Locate the cell with the specified text and output its [x, y] center coordinate. 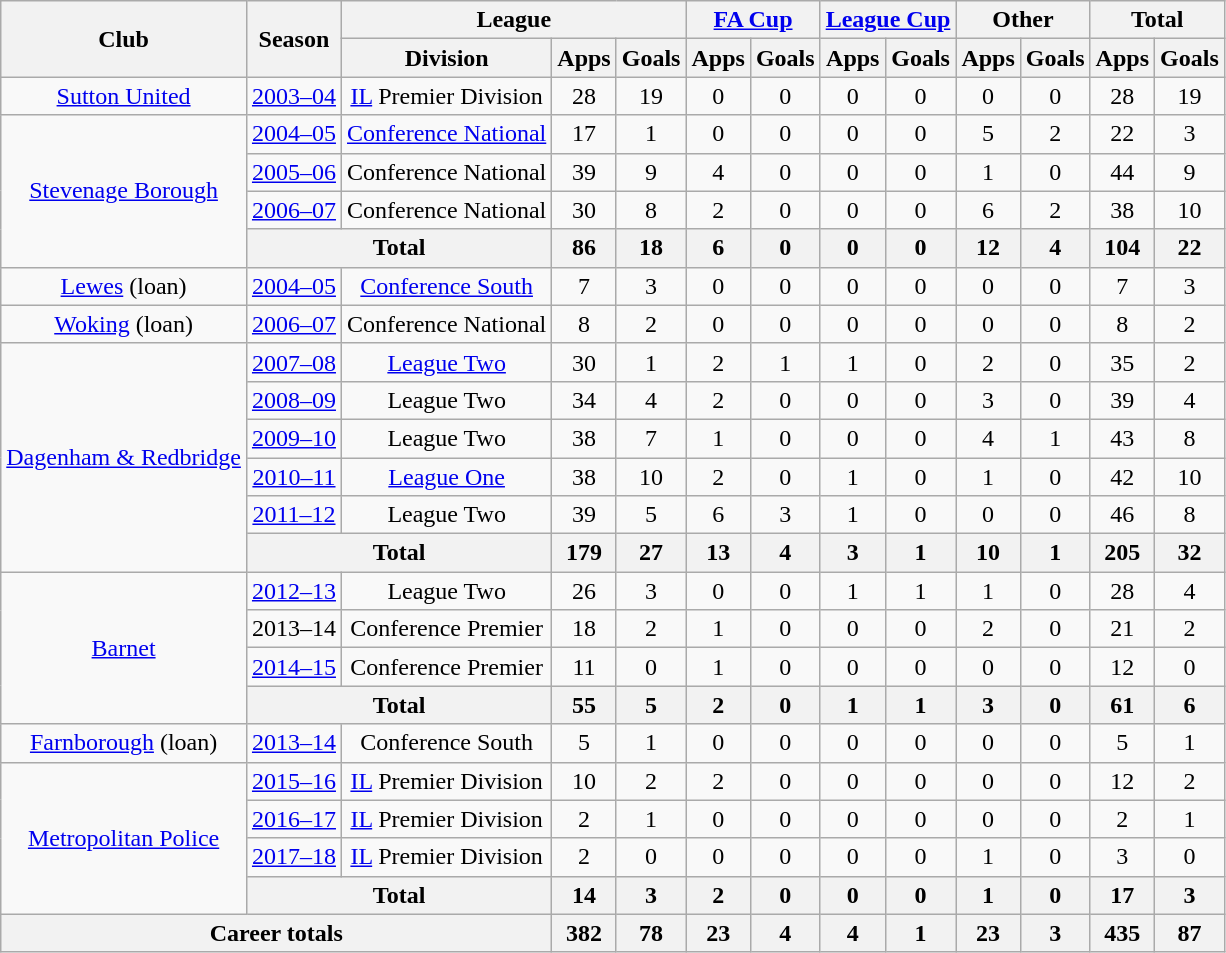
League One [446, 477]
Stevenage Borough [124, 191]
League [513, 20]
43 [1122, 438]
179 [584, 553]
61 [1122, 705]
11 [584, 667]
2011–12 [294, 515]
104 [1122, 248]
Career totals [276, 933]
FA Cup [753, 20]
Lewes (loan) [124, 286]
86 [584, 248]
Barnet [124, 648]
Other [1023, 20]
35 [1122, 362]
2016–17 [294, 819]
2005–06 [294, 172]
42 [1122, 477]
46 [1122, 515]
2010–11 [294, 477]
78 [651, 933]
382 [584, 933]
2007–08 [294, 362]
87 [1190, 933]
55 [584, 705]
Dagenham & Redbridge [124, 457]
32 [1190, 553]
Club [124, 39]
Woking (loan) [124, 324]
2014–15 [294, 667]
League Cup [888, 20]
Metropolitan Police [124, 838]
Division [446, 58]
2008–09 [294, 400]
2017–18 [294, 857]
44 [1122, 172]
13 [718, 553]
27 [651, 553]
2003–04 [294, 96]
435 [1122, 933]
21 [1122, 629]
2012–13 [294, 591]
26 [584, 591]
14 [584, 895]
Season [294, 39]
205 [1122, 553]
Sutton United [124, 96]
2015–16 [294, 781]
Farnborough (loan) [124, 743]
2009–10 [294, 438]
34 [584, 400]
